For the text-containing cell, return its midpoint in [X, Y] coordinate format. 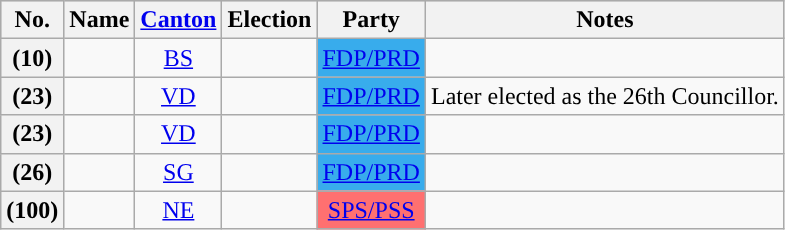
(26) [32, 172]
BS [178, 58]
Party [371, 20]
Canton [178, 20]
Notes [604, 20]
SPS/PSS [371, 210]
Later elected as the 26th Councillor. [604, 96]
Election [270, 20]
NE [178, 210]
(100) [32, 210]
Name [100, 20]
No. [32, 20]
SG [178, 172]
(10) [32, 58]
